Extract the [X, Y] coordinate from the center of the cell holding the provided text.  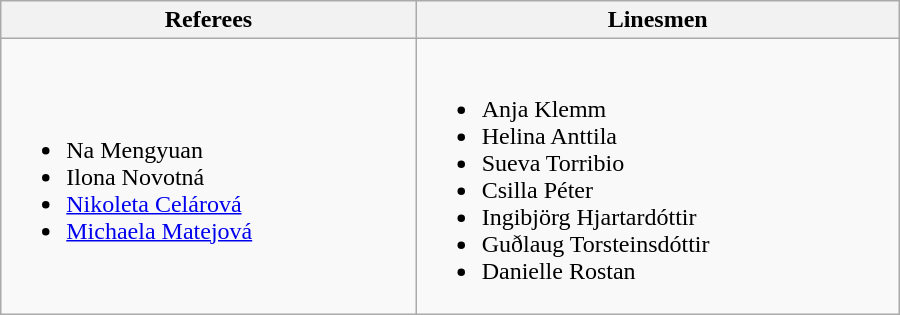
Na Mengyuan Ilona Novotná Nikoleta Celárová Michaela Matejová [208, 176]
Linesmen [658, 20]
Referees [208, 20]
Anja Klemm Helina Anttila Sueva Torribio Csilla Péter Ingibjörg Hjartardóttir Guðlaug Torsteinsdóttir Danielle Rostan [658, 176]
